Locate the cell with the specified text and output its [X, Y] center coordinate. 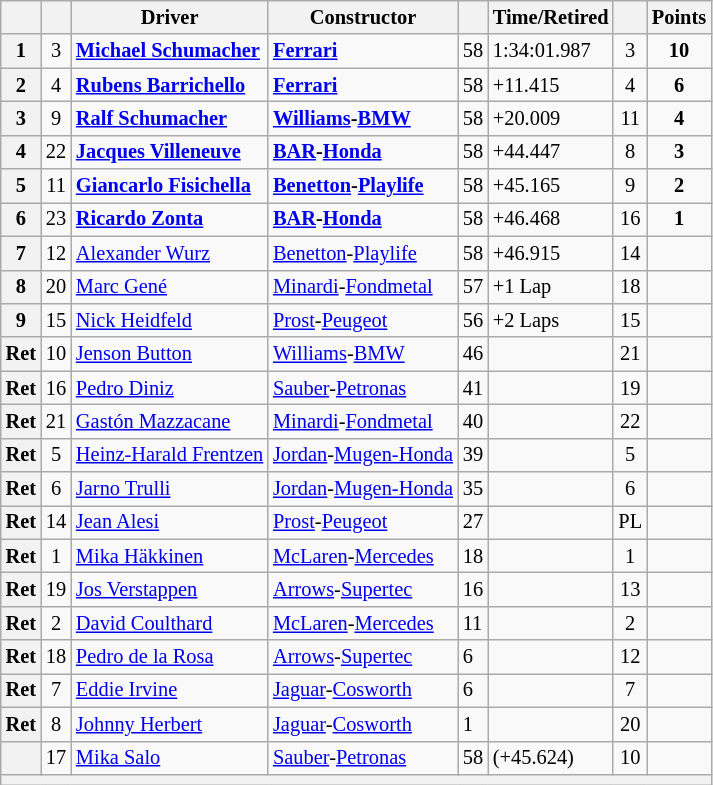
40 [473, 421]
13 [630, 589]
Michael Schumacher [170, 51]
(+45.624) [551, 758]
Pedro Diniz [170, 388]
Driver [170, 17]
+45.165 [551, 186]
Jarno Trulli [170, 489]
Ricardo Zonta [170, 219]
57 [473, 287]
Giancarlo Fisichella [170, 186]
+1 Lap [551, 287]
46 [473, 354]
Alexander Wurz [170, 253]
Marc Gené [170, 287]
+2 Laps [551, 320]
Jacques Villeneuve [170, 152]
+44.447 [551, 152]
27 [473, 522]
+46.468 [551, 219]
Jean Alesi [170, 522]
17 [56, 758]
Time/Retired [551, 17]
1:34:01.987 [551, 51]
56 [473, 320]
23 [56, 219]
+46.915 [551, 253]
Mika Salo [170, 758]
+20.009 [551, 118]
Constructor [363, 17]
Pedro de la Rosa [170, 657]
35 [473, 489]
39 [473, 455]
Johnny Herbert [170, 724]
David Coulthard [170, 623]
41 [473, 388]
Eddie Irvine [170, 690]
Mika Häkkinen [170, 556]
Gastón Mazzacane [170, 421]
Jenson Button [170, 354]
Points [679, 17]
+11.415 [551, 85]
Ralf Schumacher [170, 118]
Heinz-Harald Frentzen [170, 455]
Nick Heidfeld [170, 320]
Rubens Barrichello [170, 85]
PL [630, 522]
Jos Verstappen [170, 589]
